Provide the [X, Y] coordinate of the cell's center where the given text is located.  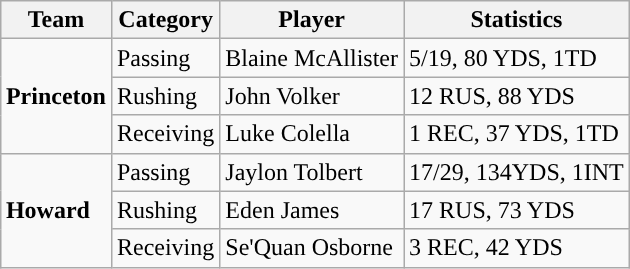
Jaylon Tolbert [312, 172]
Princeton [56, 96]
Howard [56, 210]
Luke Colella [312, 134]
3 REC, 42 YDS [517, 248]
Team [56, 20]
Se'Quan Osborne [312, 248]
5/19, 80 YDS, 1TD [517, 58]
17/29, 134YDS, 1INT [517, 172]
Statistics [517, 20]
John Volker [312, 96]
Category [165, 20]
1 REC, 37 YDS, 1TD [517, 134]
17 RUS, 73 YDS [517, 210]
12 RUS, 88 YDS [517, 96]
Eden James [312, 210]
Player [312, 20]
Blaine McAllister [312, 58]
